Identify which cell holds the provided text, then report its (X, Y) central coordinate. 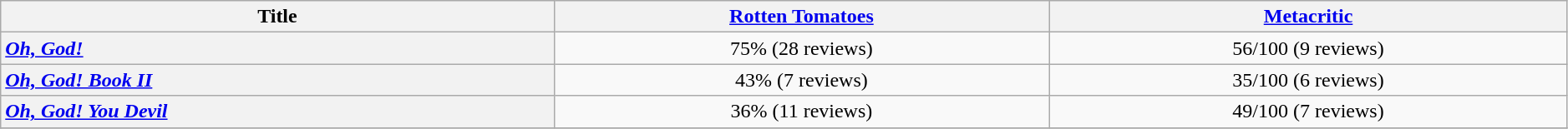
75% (28 reviews) (802, 48)
56/100 (9 reviews) (1308, 48)
Oh, God! (277, 48)
43% (7 reviews) (802, 80)
Metacritic (1308, 17)
35/100 (6 reviews) (1308, 80)
Title (277, 17)
Rotten Tomatoes (802, 17)
Oh, God! Book II (277, 80)
Oh, God! You Devil (277, 112)
49/100 (7 reviews) (1308, 112)
36% (11 reviews) (802, 112)
